Return [x, y] of the center of cell containing provided text 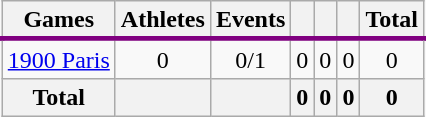
Events [250, 20]
Athletes [162, 20]
1900 Paris [58, 59]
Games [58, 20]
0/1 [250, 59]
